Extract the [X, Y] coordinate from the center of the cell holding the provided text.  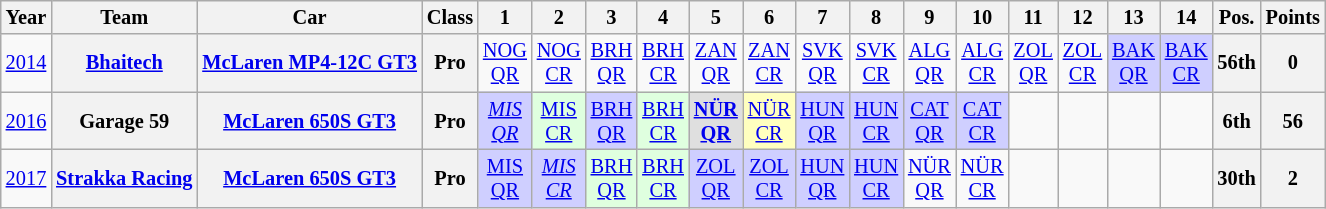
9 [930, 17]
ZANQR [716, 63]
McLaren MP4-12C GT3 [309, 63]
0 [1293, 63]
2014 [26, 63]
Strakka Racing [124, 178]
7 [822, 17]
6th [1237, 121]
1 [505, 17]
14 [1186, 17]
10 [982, 17]
8 [876, 17]
NOGCR [559, 63]
Bhaitech [124, 63]
BAKQR [1134, 63]
Year [26, 17]
ALGQR [930, 63]
56 [1293, 121]
Class [450, 17]
56th [1237, 63]
CATCR [982, 121]
4 [663, 17]
ALGCR [982, 63]
Car [309, 17]
12 [1082, 17]
Pos. [1237, 17]
SVKQR [822, 63]
SVKCR [876, 63]
6 [770, 17]
11 [1032, 17]
CATQR [930, 121]
13 [1134, 17]
3 [612, 17]
2016 [26, 121]
2017 [26, 178]
5 [716, 17]
Points [1293, 17]
30th [1237, 178]
Team [124, 17]
NOGQR [505, 63]
BAKCR [1186, 63]
ZANCR [770, 63]
Garage 59 [124, 121]
